Search for the cell housing the specified text and yield its (x, y) center coordinate. 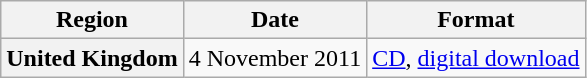
United Kingdom (92, 58)
Region (92, 20)
4 November 2011 (274, 58)
Format (476, 20)
Date (274, 20)
CD, digital download (476, 58)
